Identify which cell holds the provided text, then report its (x, y) central coordinate. 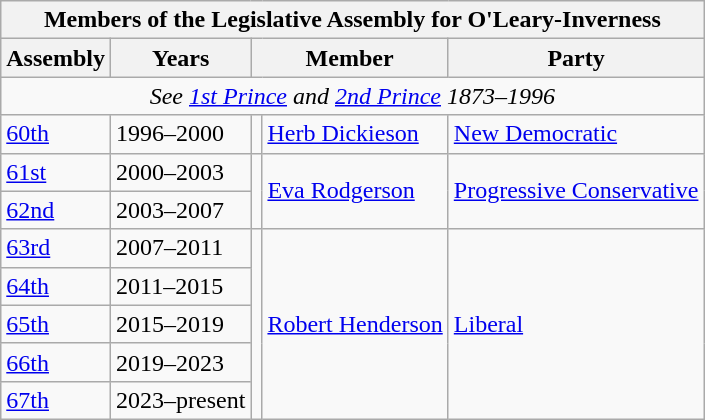
67th (56, 400)
2011–2015 (180, 286)
64th (56, 286)
2003–2007 (180, 210)
Liberal (576, 324)
See 1st Prince and 2nd Prince 1873–1996 (352, 96)
61st (56, 172)
Members of the Legislative Assembly for O'Leary-Inverness (352, 20)
66th (56, 362)
Herb Dickieson (355, 134)
63rd (56, 248)
2023–present (180, 400)
60th (56, 134)
Party (576, 58)
New Democratic (576, 134)
Years (180, 58)
2000–2003 (180, 172)
Member (350, 58)
2015–2019 (180, 324)
Progressive Conservative (576, 191)
62nd (56, 210)
1996–2000 (180, 134)
65th (56, 324)
Assembly (56, 58)
Robert Henderson (355, 324)
Eva Rodgerson (355, 191)
2019–2023 (180, 362)
2007–2011 (180, 248)
